Identify which cell holds the provided text, then report its (x, y) central coordinate. 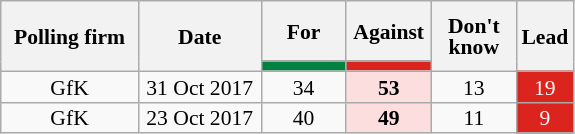
53 (388, 86)
40 (304, 118)
Lead (544, 36)
19 (544, 86)
Don't know (474, 36)
11 (474, 118)
Polling firm (70, 36)
31 Oct 2017 (200, 86)
9 (544, 118)
49 (388, 118)
Date (200, 36)
34 (304, 86)
Against (388, 31)
23 Oct 2017 (200, 118)
For (304, 31)
13 (474, 86)
